Return [X, Y] of the center of cell containing provided text 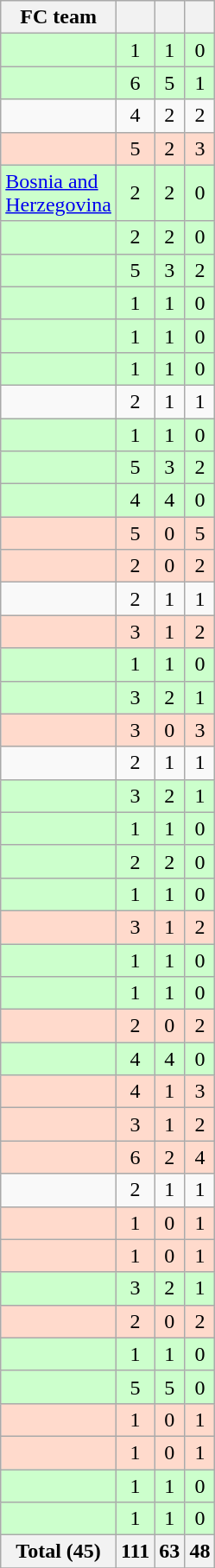
Total (45) [59, 1552]
FC team [59, 17]
63 [169, 1552]
111 [135, 1552]
Bosnia andHerzegovina [59, 193]
48 [200, 1552]
